For the text-containing cell, return its midpoint in [X, Y] coordinate format. 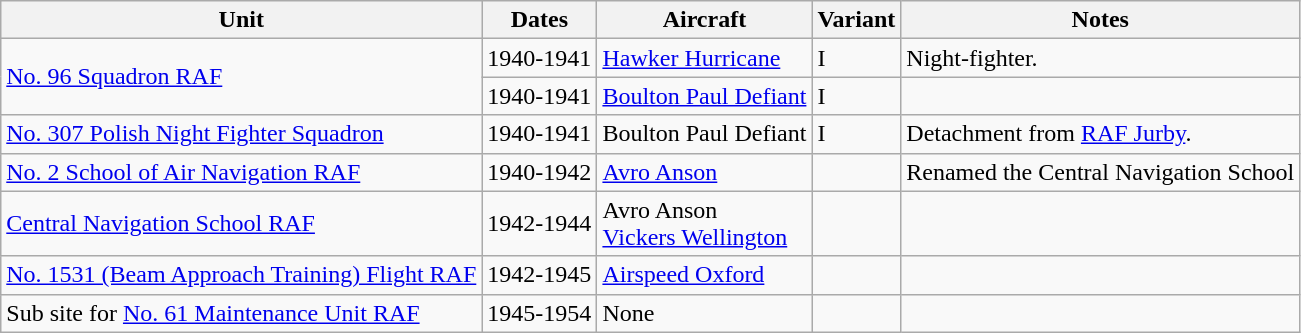
Aircraft [704, 20]
Avro Anson [704, 172]
Night-fighter. [1100, 58]
Detachment from RAF Jurby. [1100, 134]
1942-1944 [540, 224]
1940-1942 [540, 172]
No. 1531 (Beam Approach Training) Flight RAF [242, 275]
Sub site for No. 61 Maintenance Unit RAF [242, 313]
No. 307 Polish Night Fighter Squadron [242, 134]
Renamed the Central Navigation School [1100, 172]
Unit [242, 20]
Airspeed Oxford [704, 275]
Central Navigation School RAF [242, 224]
Notes [1100, 20]
Hawker Hurricane [704, 58]
1945-1954 [540, 313]
None [704, 313]
Dates [540, 20]
No. 2 School of Air Navigation RAF [242, 172]
Avro AnsonVickers Wellington [704, 224]
No. 96 Squadron RAF [242, 77]
Variant [856, 20]
1942-1945 [540, 275]
